Detect which cell encompasses the target text, then output its (x, y) center coordinate. 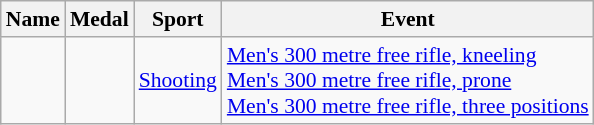
Men's 300 metre free rifle, kneelingMen's 300 metre free rifle, proneMen's 300 metre free rifle, three positions (408, 80)
Medal (100, 19)
Name (33, 19)
Event (408, 19)
Shooting (178, 80)
Sport (178, 19)
